Pinpoint the cell where the given text exists, returning its [x, y] midpoint coordinate. 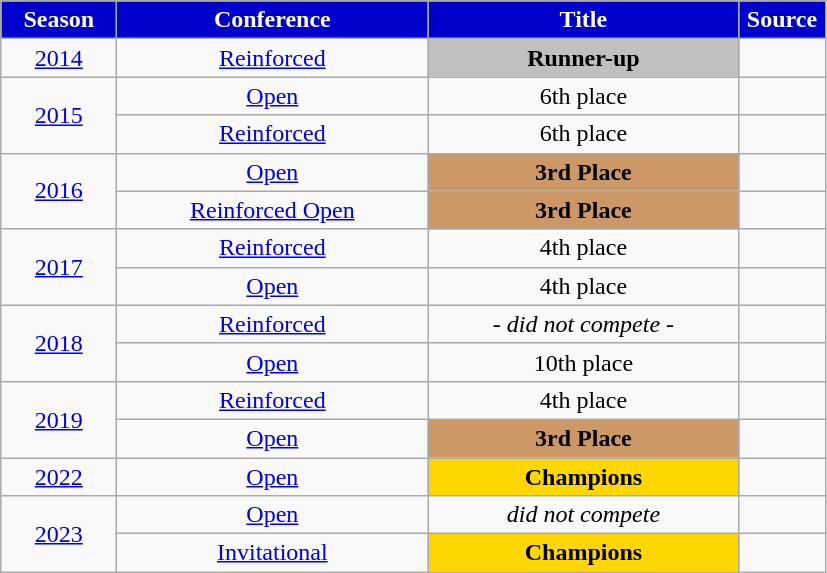
Reinforced Open [272, 210]
10th place [584, 362]
- did not compete - [584, 324]
did not compete [584, 515]
2017 [59, 267]
2022 [59, 477]
2015 [59, 115]
2019 [59, 419]
Conference [272, 20]
2016 [59, 191]
2023 [59, 534]
Title [584, 20]
2014 [59, 58]
Source [782, 20]
Season [59, 20]
Invitational [272, 553]
Runner-up [584, 58]
2018 [59, 343]
